Return the [X, Y] coordinate for the center point of the cell that contains the specified text.  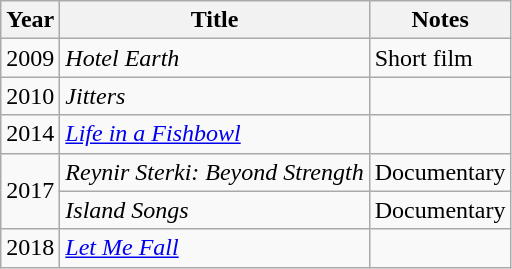
Year [30, 20]
2009 [30, 58]
2014 [30, 134]
Let Me Fall [214, 248]
2017 [30, 191]
Reynir Sterki: Beyond Strength [214, 172]
Short film [440, 58]
Island Songs [214, 210]
Title [214, 20]
2010 [30, 96]
Notes [440, 20]
Jitters [214, 96]
Life in a Fishbowl [214, 134]
2018 [30, 248]
Hotel Earth [214, 58]
